Identify which cell holds the provided text, then report its [X, Y] central coordinate. 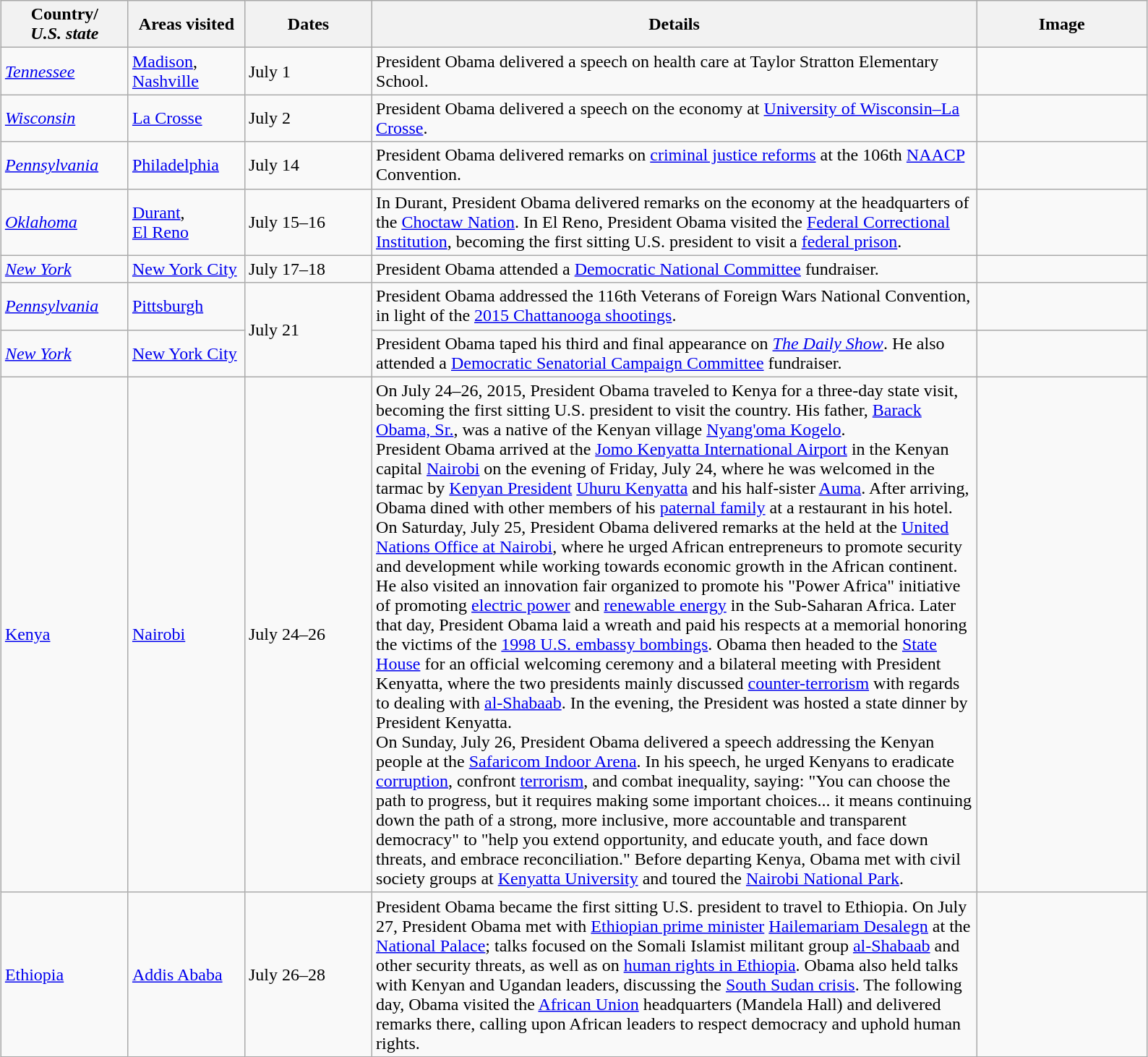
July 14 [308, 165]
Addis Ababa [187, 975]
Image [1062, 25]
Kenya [64, 635]
July 15–16 [308, 222]
Nairobi [187, 635]
La Crosse [187, 119]
July 17–18 [308, 269]
Pittsburgh [187, 307]
Oklahoma [64, 222]
July 24–26 [308, 635]
Areas visited [187, 25]
President Obama delivered a speech on health care at Taylor Stratton Elementary School. [674, 71]
President Obama addressed the 116th Veterans of Foreign Wars National Convention, in light of the 2015 Chattanooga shootings. [674, 307]
Details [674, 25]
Tennessee [64, 71]
Country/U.S. state [64, 25]
Durant,El Reno [187, 222]
President Obama attended a Democratic National Committee fundraiser. [674, 269]
Madison,Nashville [187, 71]
President Obama delivered remarks on criminal justice reforms at the 106th NAACP Convention. [674, 165]
Dates [308, 25]
Wisconsin [64, 119]
President Obama delivered a speech on the economy at University of Wisconsin–La Crosse. [674, 119]
Ethiopia [64, 975]
July 2 [308, 119]
July 26–28 [308, 975]
President Obama taped his third and final appearance on The Daily Show. He also attended a Democratic Senatorial Campaign Committee fundraiser. [674, 353]
Philadelphia [187, 165]
July 1 [308, 71]
July 21 [308, 330]
